Search for the cell housing the specified text and yield its (X, Y) center coordinate. 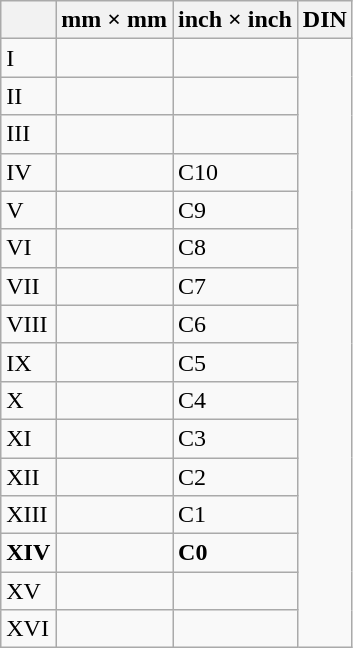
VI (28, 248)
XVI (28, 629)
C0 (236, 553)
III (28, 134)
C1 (236, 515)
inch × inch (236, 20)
IV (28, 172)
IX (28, 362)
XII (28, 477)
X (28, 400)
C7 (236, 286)
I (28, 58)
C2 (236, 477)
XV (28, 591)
DIN (324, 20)
C9 (236, 210)
V (28, 210)
C3 (236, 438)
C8 (236, 248)
XI (28, 438)
C10 (236, 172)
C5 (236, 362)
VIII (28, 324)
XIII (28, 515)
VII (28, 286)
C6 (236, 324)
C4 (236, 400)
II (28, 96)
XIV (28, 553)
mm × mm (114, 20)
